Scan for the cell matching the given text and deliver its [x, y] coordinate at center. 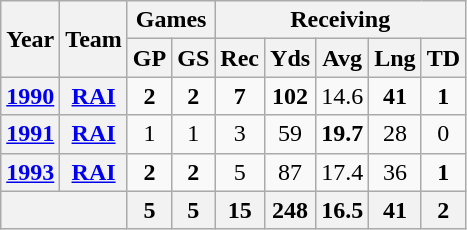
15 [240, 210]
248 [290, 210]
36 [395, 172]
16.5 [342, 210]
GS [194, 58]
1991 [30, 134]
Rec [240, 58]
3 [240, 134]
TD [443, 58]
Year [30, 39]
Team [94, 39]
1993 [30, 172]
14.6 [342, 96]
Games [170, 20]
19.7 [342, 134]
102 [290, 96]
1990 [30, 96]
17.4 [342, 172]
87 [290, 172]
28 [395, 134]
59 [290, 134]
GP [149, 58]
0 [443, 134]
Lng [395, 58]
Avg [342, 58]
Yds [290, 58]
7 [240, 96]
Receiving [340, 20]
